Search for the cell housing the specified text and yield its (x, y) center coordinate. 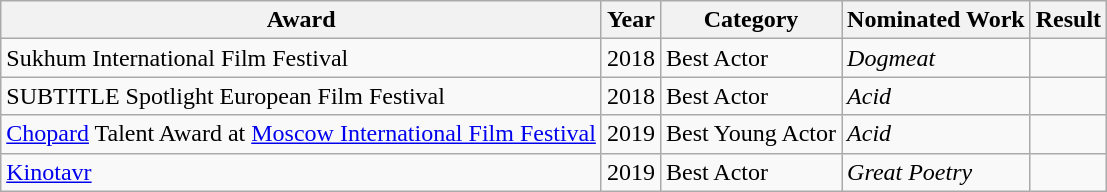
SUBTITLE Spotlight European Film Festival (302, 96)
Year (630, 20)
Category (750, 20)
Sukhum International Film Festival (302, 58)
Kinotavr (302, 172)
Best Young Actor (750, 134)
Dogmeat (936, 58)
Great Poetry (936, 172)
Nominated Work (936, 20)
Award (302, 20)
Result (1068, 20)
Chopard Talent Award at Moscow International Film Festival (302, 134)
